Pinpoint the cell where the given text exists, returning its [X, Y] midpoint coordinate. 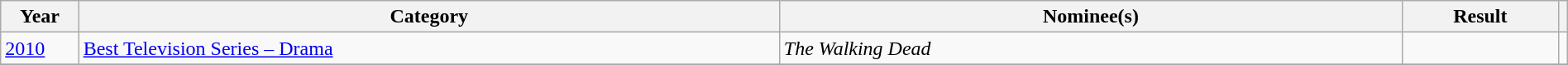
Result [1480, 17]
The Walking Dead [1090, 48]
Nominee(s) [1090, 17]
2010 [40, 48]
Year [40, 17]
Category [428, 17]
Best Television Series – Drama [428, 48]
